Scan for the cell matching the given text and deliver its (x, y) coordinate at center. 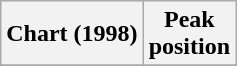
Chart (1998) (72, 34)
Peakposition (189, 34)
